For the text-containing cell, return its midpoint in (X, Y) coordinate format. 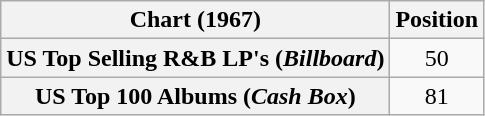
81 (437, 96)
US Top Selling R&B LP's (Billboard) (196, 58)
Chart (1967) (196, 20)
50 (437, 58)
Position (437, 20)
US Top 100 Albums (Cash Box) (196, 96)
